Scan for the cell matching the given text and deliver its [X, Y] coordinate at center. 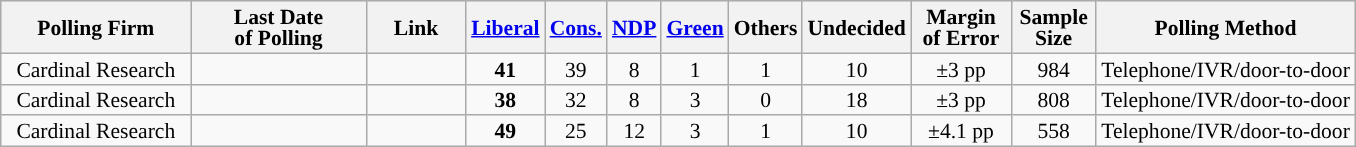
Last Dateof Polling [278, 27]
25 [576, 132]
±4.1 pp [961, 132]
38 [505, 100]
Green [694, 27]
Undecided [856, 27]
12 [634, 132]
32 [576, 100]
Liberal [505, 27]
39 [576, 68]
558 [1054, 132]
984 [1054, 68]
Marginof Error [961, 27]
NDP [634, 27]
Others [766, 27]
0 [766, 100]
Polling Method [1226, 27]
Link [416, 27]
Polling Firm [96, 27]
Cons. [576, 27]
808 [1054, 100]
41 [505, 68]
49 [505, 132]
SampleSize [1054, 27]
18 [856, 100]
